Identify which cell holds the provided text, then report its [x, y] central coordinate. 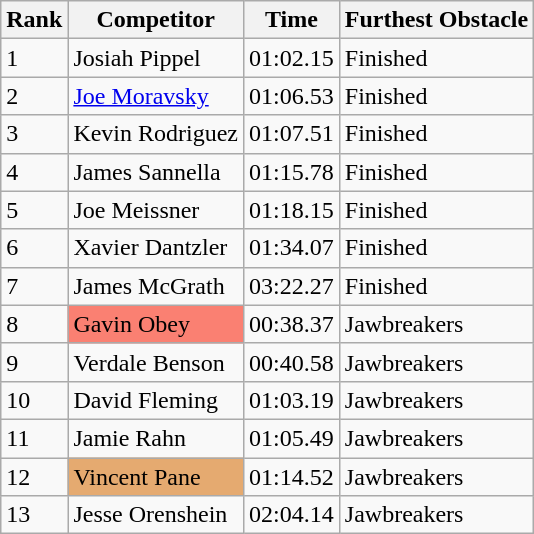
Vincent Pane [156, 477]
01:05.49 [292, 438]
12 [34, 477]
Jamie Rahn [156, 438]
Joe Meissner [156, 210]
8 [34, 324]
01:15.78 [292, 172]
1 [34, 58]
6 [34, 248]
Competitor [156, 20]
Furthest Obstacle [436, 20]
01:02.15 [292, 58]
00:40.58 [292, 362]
11 [34, 438]
01:06.53 [292, 96]
Gavin Obey [156, 324]
01:18.15 [292, 210]
Joe Moravsky [156, 96]
7 [34, 286]
David Fleming [156, 400]
Kevin Rodriguez [156, 134]
02:04.14 [292, 515]
03:22.27 [292, 286]
9 [34, 362]
01:03.19 [292, 400]
01:34.07 [292, 248]
00:38.37 [292, 324]
James Sannella [156, 172]
4 [34, 172]
Verdale Benson [156, 362]
James McGrath [156, 286]
Rank [34, 20]
Time [292, 20]
5 [34, 210]
10 [34, 400]
01:14.52 [292, 477]
01:07.51 [292, 134]
3 [34, 134]
2 [34, 96]
13 [34, 515]
Xavier Dantzler [156, 248]
Jesse Orenshein [156, 515]
Josiah Pippel [156, 58]
